For the text-containing cell, return its midpoint in (X, Y) coordinate format. 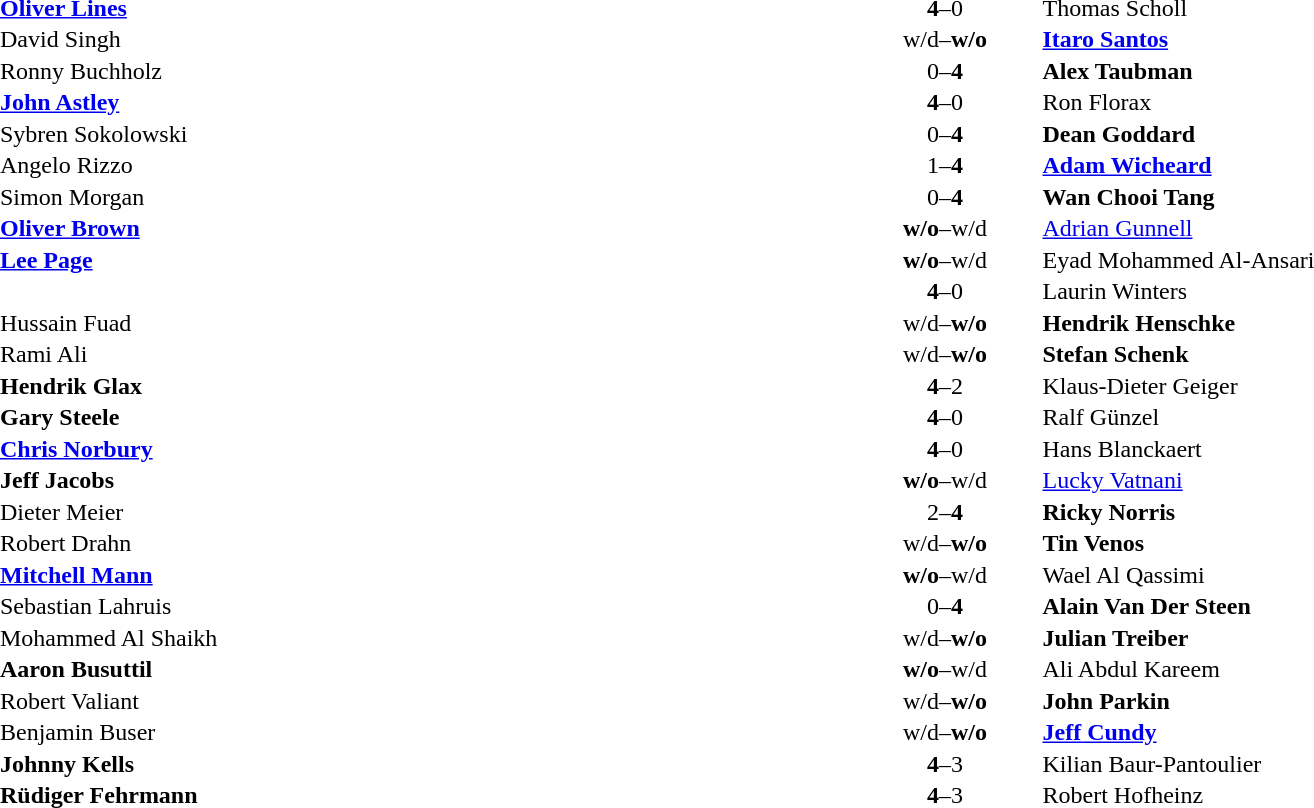
4–2 (944, 386)
2–4 (944, 512)
4–3 (944, 764)
1–4 (944, 165)
